Detect which cell encompasses the target text, then output its (X, Y) center coordinate. 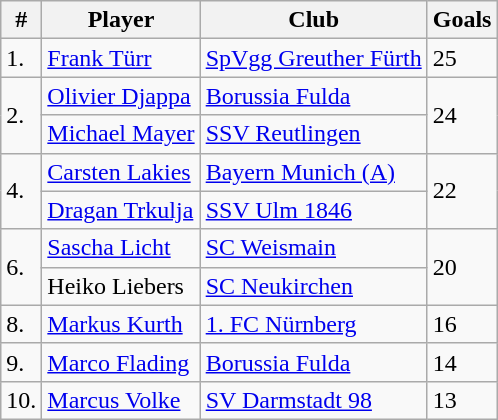
SpVgg Greuther Fürth (314, 58)
SC Weismain (314, 248)
24 (462, 115)
22 (462, 191)
Heiko Liebers (121, 286)
1. (22, 58)
Dragan Trkulja (121, 210)
Frank Türr (121, 58)
10. (22, 400)
SC Neukirchen (314, 286)
SV Darmstadt 98 (314, 400)
Sascha Licht (121, 248)
# (22, 20)
9. (22, 362)
20 (462, 267)
Olivier Djappa (121, 96)
Marcus Volke (121, 400)
4. (22, 191)
Player (121, 20)
Goals (462, 20)
1. FC Nürnberg (314, 324)
25 (462, 58)
6. (22, 267)
14 (462, 362)
Michael Mayer (121, 134)
Markus Kurth (121, 324)
13 (462, 400)
Marco Flading (121, 362)
Carsten Lakies (121, 172)
Bayern Munich (A) (314, 172)
SSV Ulm 1846 (314, 210)
Club (314, 20)
8. (22, 324)
16 (462, 324)
2. (22, 115)
SSV Reutlingen (314, 134)
